Determine the (x, y) coordinate at the center of the cell enclosing the given text.  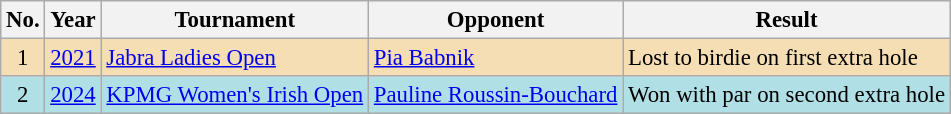
1 (23, 58)
Jabra Ladies Open (234, 58)
2024 (73, 95)
Won with par on second extra hole (787, 95)
Tournament (234, 20)
Pauline Roussin-Bouchard (496, 95)
KPMG Women's Irish Open (234, 95)
Result (787, 20)
Year (73, 20)
Opponent (496, 20)
Lost to birdie on first extra hole (787, 58)
2 (23, 95)
2021 (73, 58)
No. (23, 20)
Pia Babnik (496, 58)
